Locate the cell with the specified text and output its [X, Y] center coordinate. 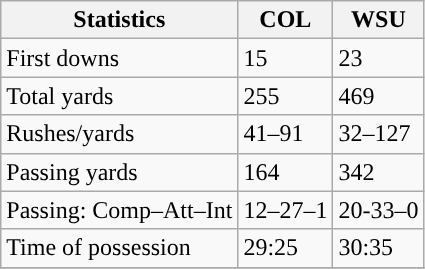
COL [286, 20]
Total yards [120, 96]
12–27–1 [286, 210]
32–127 [378, 134]
Statistics [120, 20]
Rushes/yards [120, 134]
342 [378, 172]
Passing yards [120, 172]
23 [378, 58]
WSU [378, 20]
30:35 [378, 248]
41–91 [286, 134]
469 [378, 96]
255 [286, 96]
29:25 [286, 248]
First downs [120, 58]
Time of possession [120, 248]
Passing: Comp–Att–Int [120, 210]
164 [286, 172]
20-33–0 [378, 210]
15 [286, 58]
